Output the [X, Y] coordinate of the center of the cell containing the given text.  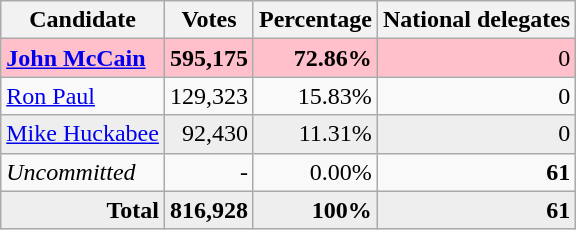
Total [83, 210]
John McCain [83, 58]
595,175 [208, 58]
Uncommitted [83, 172]
11.31% [315, 134]
Percentage [315, 20]
15.83% [315, 96]
Ron Paul [83, 96]
Votes [208, 20]
72.86% [315, 58]
100% [315, 210]
129,323 [208, 96]
Mike Huckabee [83, 134]
- [208, 172]
92,430 [208, 134]
National delegates [476, 20]
816,928 [208, 210]
0.00% [315, 172]
Candidate [83, 20]
